Find where the given text appears and provide that cell's center as [x, y] coordinate. 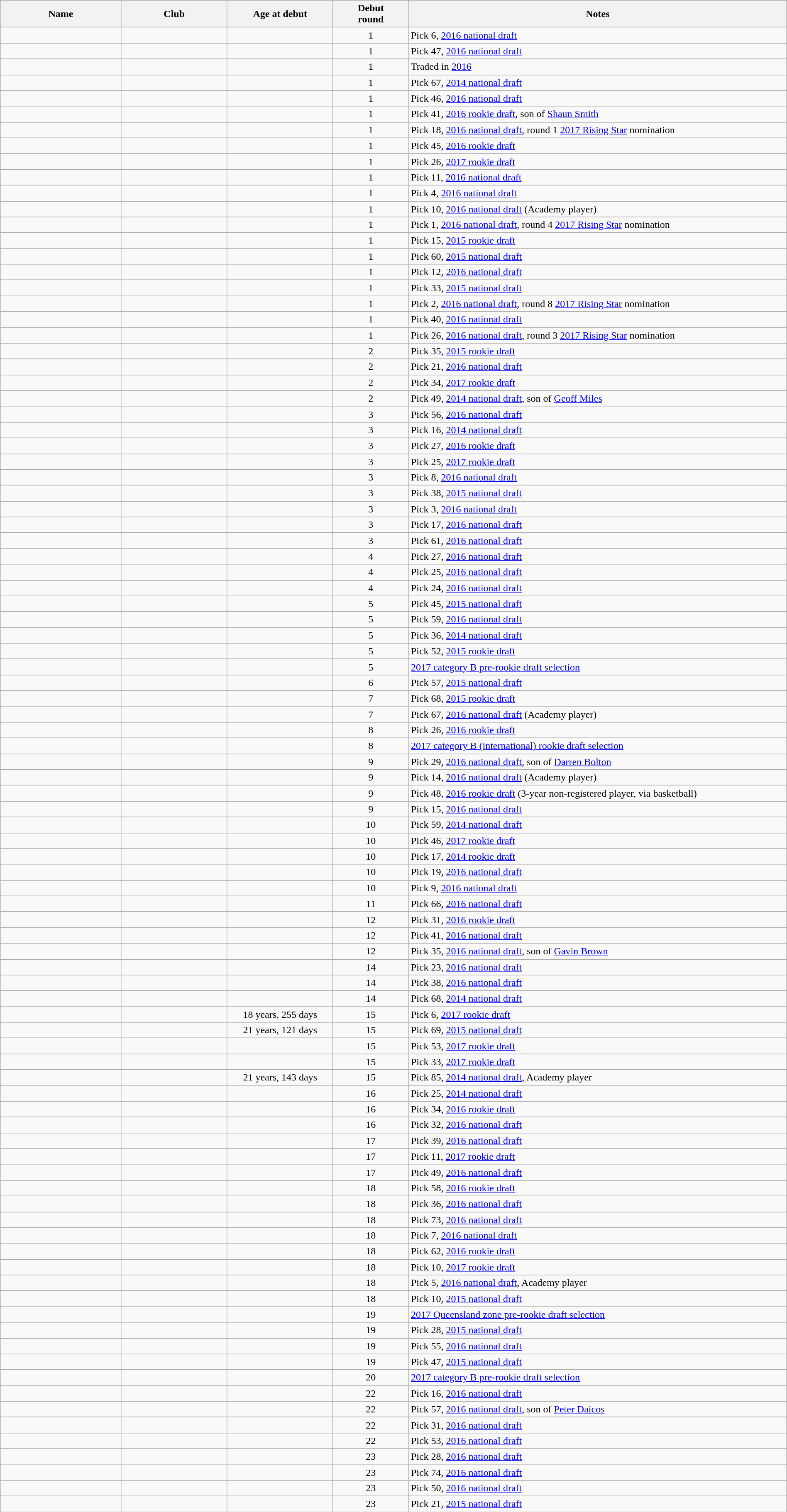
Pick 41, 2016 national draft [598, 935]
18 years, 255 days [280, 1015]
Pick 28, 2016 national draft [598, 1456]
2017 category B (international) rookie draft selection [598, 746]
Pick 50, 2016 national draft [598, 1488]
Debutround [371, 14]
Pick 56, 2016 national draft [598, 414]
Pick 38, 2016 national draft [598, 983]
Pick 59, 2014 national draft [598, 825]
Pick 10, 2015 national draft [598, 1299]
Pick 49, 2014 national draft, son of Geoff Miles [598, 398]
Pick 85, 2014 national draft, Academy player [598, 1078]
11 [371, 904]
21 years, 121 days [280, 1030]
Pick 7, 2016 national draft [598, 1236]
Pick 16, 2016 national draft [598, 1393]
Pick 3, 2016 national draft [598, 509]
Pick 25, 2017 rookie draft [598, 462]
Pick 10, 2017 rookie draft [598, 1267]
Pick 2, 2016 national draft, round 8 2017 Rising Star nomination [598, 304]
Pick 6, 2016 national draft [598, 35]
Pick 45, 2015 national draft [598, 604]
Pick 57, 2016 national draft, son of Peter Daicos [598, 1409]
Pick 21, 2015 national draft [598, 1504]
Pick 73, 2016 national draft [598, 1219]
Pick 27, 2016 national draft [598, 556]
Pick 18, 2016 national draft, round 1 2017 Rising Star nomination [598, 130]
Club [174, 14]
Pick 15, 2015 rookie draft [598, 241]
Pick 32, 2016 national draft [598, 1125]
Pick 67, 2014 national draft [598, 83]
20 [371, 1378]
Pick 55, 2016 national draft [598, 1346]
21 years, 143 days [280, 1078]
6 [371, 683]
Pick 33, 2017 rookie draft [598, 1062]
Pick 38, 2015 national draft [598, 493]
Pick 12, 2016 national draft [598, 272]
Pick 34, 2017 rookie draft [598, 383]
Pick 17, 2014 rookie draft [598, 856]
Pick 36, 2016 national draft [598, 1204]
Pick 16, 2014 national draft [598, 430]
Pick 46, 2016 national draft [598, 98]
Pick 67, 2016 national draft (Academy player) [598, 714]
Pick 35, 2016 national draft, son of Gavin Brown [598, 951]
Pick 10, 2016 national draft (Academy player) [598, 209]
Pick 47, 2015 national draft [598, 1362]
Pick 68, 2015 rookie draft [598, 698]
Pick 74, 2016 national draft [598, 1473]
Pick 28, 2015 national draft [598, 1330]
Pick 26, 2017 rookie draft [598, 161]
Pick 31, 2016 national draft [598, 1425]
2017 Queensland zone pre-rookie draft selection [598, 1314]
Pick 57, 2015 national draft [598, 683]
Pick 33, 2015 national draft [598, 288]
Pick 6, 2017 rookie draft [598, 1015]
Age at debut [280, 14]
Pick 23, 2016 national draft [598, 967]
Pick 40, 2016 national draft [598, 319]
Pick 48, 2016 rookie draft (3-year non-registered player, via basketball) [598, 793]
Pick 26, 2016 rookie draft [598, 730]
Pick 46, 2017 rookie draft [598, 841]
Pick 4, 2016 national draft [598, 193]
Pick 15, 2016 national draft [598, 809]
Pick 58, 2016 rookie draft [598, 1188]
Pick 52, 2015 rookie draft [598, 651]
Pick 41, 2016 rookie draft, son of Shaun Smith [598, 114]
Pick 59, 2016 national draft [598, 619]
Pick 35, 2015 rookie draft [598, 351]
Pick 45, 2016 rookie draft [598, 146]
Pick 11, 2016 national draft [598, 177]
Pick 9, 2016 national draft [598, 888]
Pick 69, 2015 national draft [598, 1030]
Pick 53, 2017 rookie draft [598, 1046]
Pick 27, 2016 rookie draft [598, 446]
Pick 14, 2016 national draft (Academy player) [598, 778]
Pick 62, 2016 rookie draft [598, 1251]
Pick 60, 2015 national draft [598, 256]
Notes [598, 14]
Pick 61, 2016 national draft [598, 541]
Traded in 2016 [598, 67]
Pick 24, 2016 national draft [598, 588]
Name [61, 14]
Pick 26, 2016 national draft, round 3 2017 Rising Star nomination [598, 335]
Pick 25, 2016 national draft [598, 572]
Pick 25, 2014 national draft [598, 1093]
Pick 39, 2016 national draft [598, 1141]
Pick 19, 2016 national draft [598, 872]
Pick 34, 2016 rookie draft [598, 1109]
Pick 49, 2016 national draft [598, 1172]
Pick 29, 2016 national draft, son of Darren Bolton [598, 762]
Pick 8, 2016 national draft [598, 478]
Pick 31, 2016 rookie draft [598, 919]
Pick 21, 2016 national draft [598, 367]
Pick 36, 2014 national draft [598, 635]
Pick 11, 2017 rookie draft [598, 1156]
Pick 66, 2016 national draft [598, 904]
Pick 5, 2016 national draft, Academy player [598, 1283]
Pick 53, 2016 national draft [598, 1441]
Pick 68, 2014 national draft [598, 999]
Pick 17, 2016 national draft [598, 525]
Pick 1, 2016 national draft, round 4 2017 Rising Star nomination [598, 225]
Pick 47, 2016 national draft [598, 51]
